Pinpoint the cell where the given text exists, returning its [X, Y] midpoint coordinate. 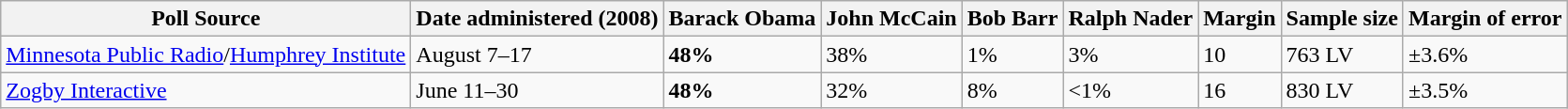
1% [1012, 54]
Margin of error [1484, 19]
Margin [1240, 19]
32% [891, 90]
Ralph Nader [1131, 19]
Sample size [1342, 19]
Bob Barr [1012, 19]
8% [1012, 90]
June 11–30 [537, 90]
Barack Obama [742, 19]
830 LV [1342, 90]
Date administered (2008) [537, 19]
763 LV [1342, 54]
<1% [1131, 90]
±3.5% [1484, 90]
John McCain [891, 19]
±3.6% [1484, 54]
Poll Source [206, 19]
August 7–17 [537, 54]
Zogby Interactive [206, 90]
10 [1240, 54]
Minnesota Public Radio/Humphrey Institute [206, 54]
3% [1131, 54]
16 [1240, 90]
38% [891, 54]
